Determine the (x, y) coordinate at the center of the cell enclosing the given text.  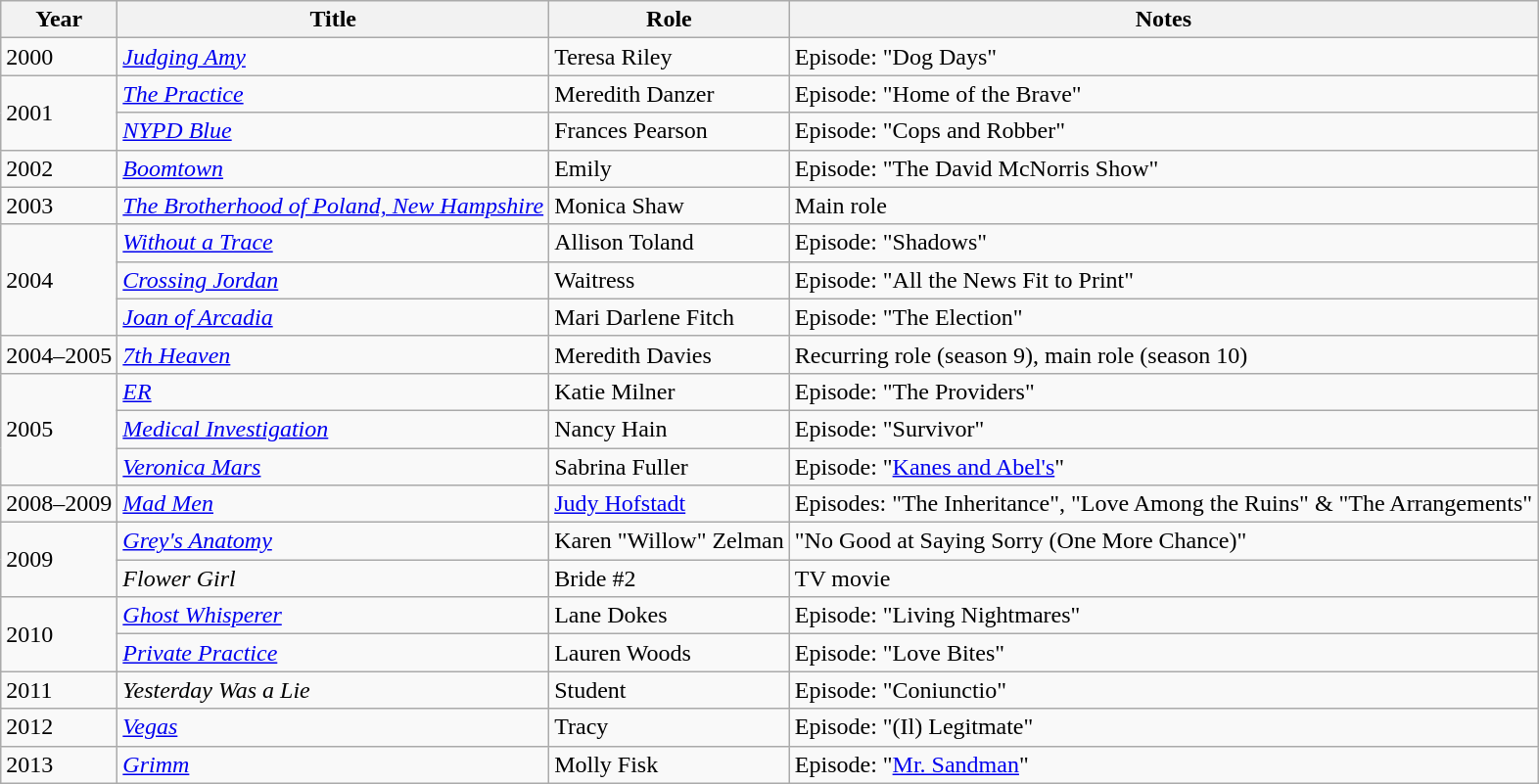
Title (333, 20)
Episode: "Cops and Robber" (1163, 131)
Molly Fisk (670, 764)
Yesterday Was a Lie (333, 690)
Veronica Mars (333, 467)
Judging Amy (333, 57)
Without a Trace (333, 243)
Episode: "Home of the Brave" (1163, 94)
2008–2009 (59, 504)
Vegas (333, 727)
Lane Dokes (670, 616)
Nancy Hain (670, 429)
Lauren Woods (670, 653)
Teresa Riley (670, 57)
Year (59, 20)
Episode: "The David McNorris Show" (1163, 168)
Episode: "Kanes and Abel's" (1163, 467)
7th Heaven (333, 354)
2012 (59, 727)
Waitress (670, 280)
2004–2005 (59, 354)
Allison Toland (670, 243)
Bride #2 (670, 578)
TV movie (1163, 578)
2010 (59, 634)
2011 (59, 690)
The Brotherhood of Poland, New Hampshire (333, 206)
2013 (59, 764)
Karen "Willow" Zelman (670, 541)
2002 (59, 168)
Mad Men (333, 504)
Crossing Jordan (333, 280)
Emily (670, 168)
Episode: "All the News Fit to Print" (1163, 280)
Episode: "Dog Days" (1163, 57)
Flower Girl (333, 578)
Ghost Whisperer (333, 616)
Episode: "The Election" (1163, 317)
Mari Darlene Fitch (670, 317)
Role (670, 20)
Recurring role (season 9), main role (season 10) (1163, 354)
Episode: "Survivor" (1163, 429)
Sabrina Fuller (670, 467)
Notes (1163, 20)
Monica Shaw (670, 206)
2003 (59, 206)
Episode: "Coniunctio" (1163, 690)
Main role (1163, 206)
2001 (59, 113)
Tracy (670, 727)
Episode: "Living Nightmares" (1163, 616)
Katie Milner (670, 392)
Episode: "Shadows" (1163, 243)
Meredith Danzer (670, 94)
Episode: "The Providers" (1163, 392)
Grey's Anatomy (333, 541)
2004 (59, 280)
Meredith Davies (670, 354)
Joan of Arcadia (333, 317)
The Practice (333, 94)
2009 (59, 560)
Episode: "(Il) Legitmate" (1163, 727)
2005 (59, 429)
Episodes: "The Inheritance", "Love Among the Ruins" & "The Arrangements" (1163, 504)
Grimm (333, 764)
Episode: "Mr. Sandman" (1163, 764)
Boomtown (333, 168)
NYPD Blue (333, 131)
Student (670, 690)
ER (333, 392)
Judy Hofstadt (670, 504)
Episode: "Love Bites" (1163, 653)
Private Practice (333, 653)
"No Good at Saying Sorry (One More Chance)" (1163, 541)
Frances Pearson (670, 131)
2000 (59, 57)
Medical Investigation (333, 429)
